Locate the cell with the specified text and output its [X, Y] center coordinate. 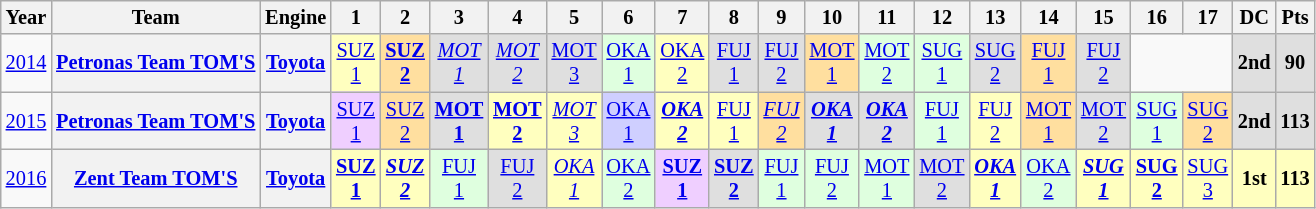
16 [1157, 17]
12 [942, 17]
6 [629, 17]
Year [26, 17]
11 [886, 17]
Team [156, 17]
Zent Team TOM'S [156, 178]
2 [404, 17]
Engine [296, 17]
Pts [1296, 17]
5 [574, 17]
14 [1048, 17]
1st [1254, 178]
2016 [26, 178]
1 [356, 17]
8 [734, 17]
15 [1104, 17]
90 [1296, 63]
2015 [26, 121]
9 [782, 17]
17 [1208, 17]
7 [682, 17]
2014 [26, 63]
3 [459, 17]
13 [995, 17]
DC [1254, 17]
10 [832, 17]
SUG3 [1208, 178]
4 [517, 17]
